Identify which cell holds the provided text, then report its (x, y) central coordinate. 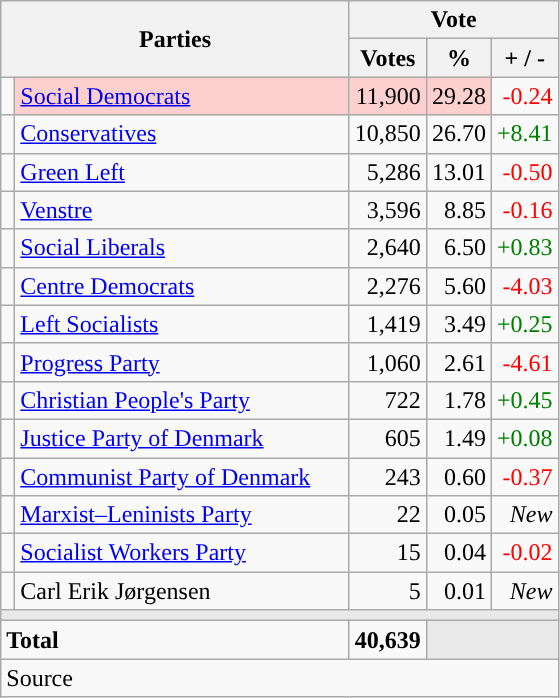
Left Socialists (182, 324)
Marxist–Leninists Party (182, 515)
6.50 (458, 248)
Parties (176, 39)
+0.08 (524, 438)
Social Democrats (182, 96)
Total (176, 640)
Venstre (182, 210)
+0.25 (524, 324)
-0.37 (524, 477)
3,596 (388, 210)
22 (388, 515)
1,060 (388, 362)
Progress Party (182, 362)
722 (388, 400)
5 (388, 591)
Social Liberals (182, 248)
-4.03 (524, 286)
3.49 (458, 324)
-0.50 (524, 172)
Centre Democrats (182, 286)
+0.45 (524, 400)
243 (388, 477)
15 (388, 553)
Socialist Workers Party (182, 553)
40,639 (388, 640)
+ / - (524, 58)
Conservatives (182, 134)
605 (388, 438)
2.61 (458, 362)
Source (280, 678)
% (458, 58)
29.28 (458, 96)
Communist Party of Denmark (182, 477)
+8.41 (524, 134)
Votes (388, 58)
0.04 (458, 553)
1.78 (458, 400)
10,850 (388, 134)
0.60 (458, 477)
13.01 (458, 172)
8.85 (458, 210)
+0.83 (524, 248)
1.49 (458, 438)
26.70 (458, 134)
11,900 (388, 96)
1,419 (388, 324)
Justice Party of Denmark (182, 438)
-0.16 (524, 210)
-4.61 (524, 362)
2,276 (388, 286)
-0.02 (524, 553)
5,286 (388, 172)
Carl Erik Jørgensen (182, 591)
0.05 (458, 515)
0.01 (458, 591)
-0.24 (524, 96)
Christian People's Party (182, 400)
Vote (454, 20)
5.60 (458, 286)
2,640 (388, 248)
Green Left (182, 172)
